Scan for the cell matching the given text and deliver its [X, Y] coordinate at center. 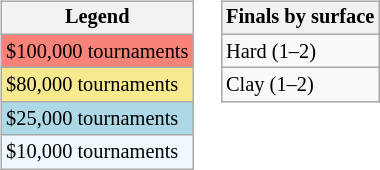
$80,000 tournaments [97, 85]
Finals by surface [300, 18]
$10,000 tournaments [97, 152]
$25,000 tournaments [97, 119]
Hard (1–2) [300, 51]
$100,000 tournaments [97, 51]
Legend [97, 18]
Clay (1–2) [300, 85]
